Extract the [x, y] coordinate from the center of the cell holding the provided text.  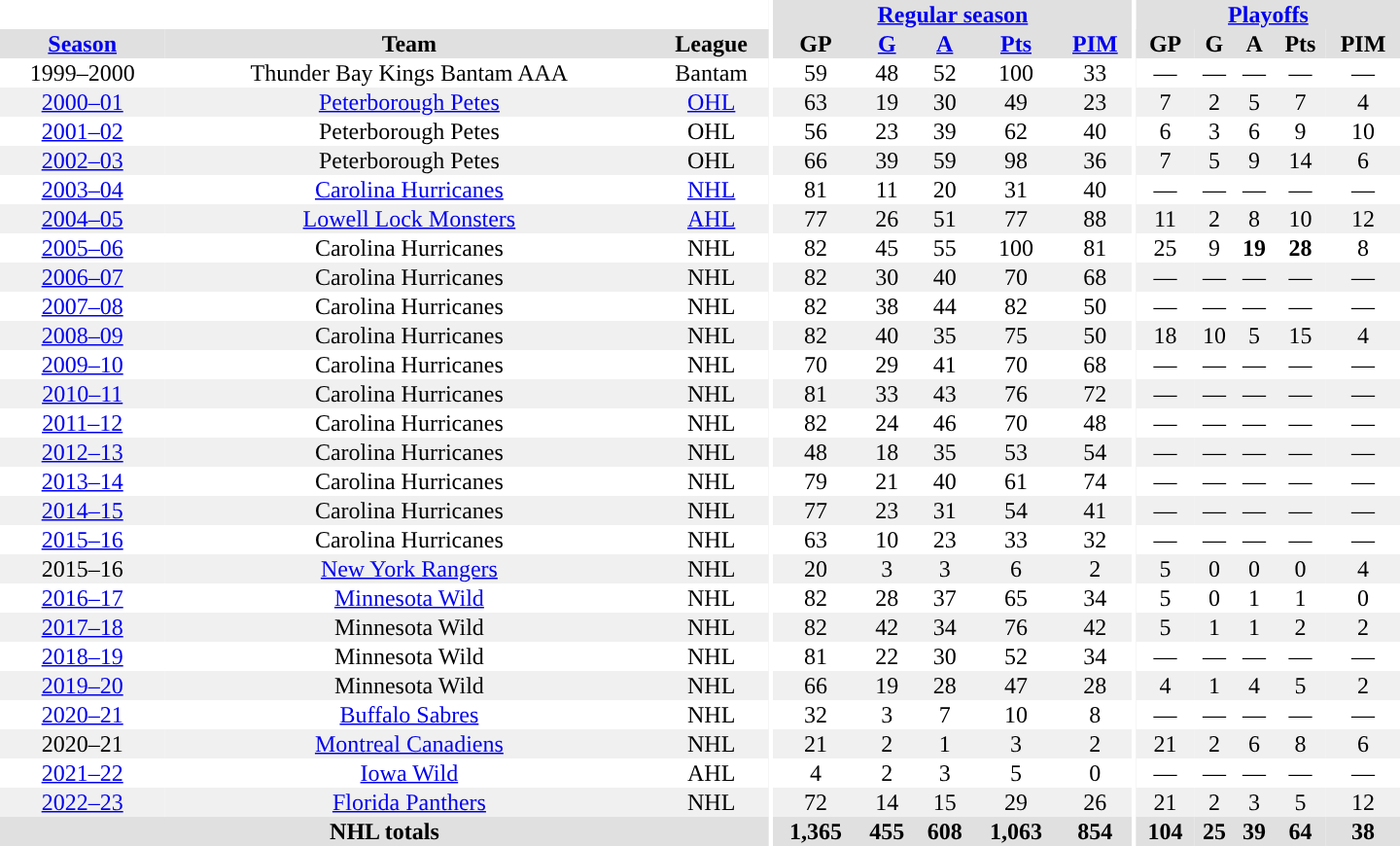
1999–2000 [82, 73]
55 [945, 248]
854 [1095, 831]
2003–04 [82, 190]
2012–13 [82, 452]
Montreal Canadiens [408, 744]
455 [887, 831]
104 [1166, 831]
64 [1301, 831]
2019–20 [82, 686]
New York Rangers [408, 569]
2010–11 [82, 394]
46 [945, 423]
League [712, 44]
2008–09 [82, 335]
49 [1015, 102]
36 [1095, 160]
44 [945, 306]
2017–18 [82, 627]
2016–17 [82, 598]
Team [408, 44]
2021–22 [82, 773]
24 [887, 423]
65 [1015, 598]
NHL totals [385, 831]
2013–14 [82, 481]
37 [945, 598]
2000–01 [82, 102]
Buffalo Sabres [408, 715]
Thunder Bay Kings Bantam AAA [408, 73]
Bantam [712, 73]
51 [945, 219]
2006–07 [82, 277]
2011–12 [82, 423]
1,063 [1015, 831]
88 [1095, 219]
22 [887, 656]
47 [1015, 686]
2002–03 [82, 160]
2004–05 [82, 219]
79 [815, 481]
2007–08 [82, 306]
Regular season [953, 15]
53 [1015, 452]
1,365 [815, 831]
608 [945, 831]
98 [1015, 160]
Florida Panthers [408, 802]
2005–06 [82, 248]
2018–19 [82, 656]
75 [1015, 335]
74 [1095, 481]
Iowa Wild [408, 773]
43 [945, 394]
2014–15 [82, 511]
45 [887, 248]
2009–10 [82, 365]
Playoffs [1268, 15]
61 [1015, 481]
2022–23 [82, 802]
Season [82, 44]
2001–02 [82, 131]
62 [1015, 131]
Lowell Lock Monsters [408, 219]
56 [815, 131]
